For the text-containing cell, return its midpoint in [x, y] coordinate format. 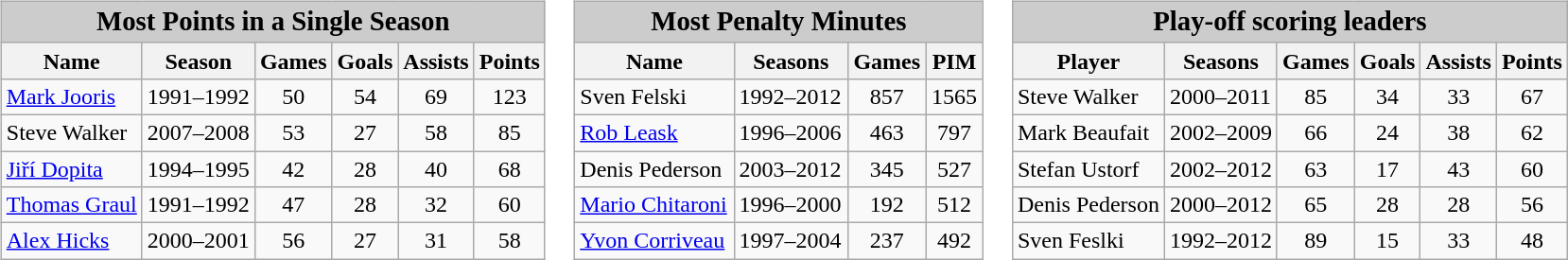
Season [199, 61]
463 [887, 132]
Thomas Graul [72, 205]
62 [1532, 132]
48 [1532, 241]
Rob Leask [654, 132]
123 [509, 96]
47 [293, 205]
Stefan Ustorf [1088, 169]
2000–2012 [1220, 205]
42 [293, 169]
Most Points in a Single Season [272, 22]
68 [509, 169]
2000–2011 [1220, 96]
65 [1315, 205]
2002–2012 [1220, 169]
Player [1088, 61]
345 [887, 169]
66 [1315, 132]
527 [954, 169]
1994–1995 [199, 169]
Yvon Corriveau [654, 241]
89 [1315, 241]
38 [1458, 132]
2000–2001 [199, 241]
1565 [954, 96]
32 [436, 205]
1997–2004 [791, 241]
Alex Hicks [72, 241]
PIM [954, 61]
237 [887, 241]
31 [436, 241]
43 [1458, 169]
797 [954, 132]
1996–2006 [791, 132]
2002–2009 [1220, 132]
2007–2008 [199, 132]
Mario Chitaroni [654, 205]
1996–2000 [791, 205]
492 [954, 241]
67 [1532, 96]
Jiří Dopita [72, 169]
24 [1387, 132]
192 [887, 205]
Sven Felski [654, 96]
Mark Jooris [72, 96]
54 [365, 96]
69 [436, 96]
63 [1315, 169]
53 [293, 132]
17 [1387, 169]
34 [1387, 96]
40 [436, 169]
Mark Beaufait [1088, 132]
Most Penalty Minutes [779, 22]
512 [954, 205]
15 [1387, 241]
Sven Feslki [1088, 241]
Play-off scoring leaders [1290, 22]
2003–2012 [791, 169]
857 [887, 96]
50 [293, 96]
